From the cell containing the given text, extract its center point as (X, Y) coordinate. 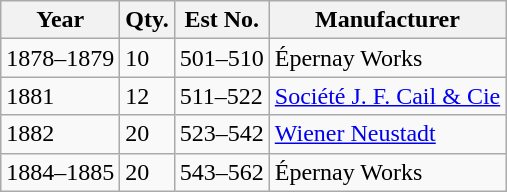
Year (60, 20)
10 (147, 58)
12 (147, 96)
Société J. F. Cail & Cie (387, 96)
1884–1885 (60, 172)
501–510 (222, 58)
Est No. (222, 20)
543–562 (222, 172)
511–522 (222, 96)
1878–1879 (60, 58)
Wiener Neustadt (387, 134)
523–542 (222, 134)
1881 (60, 96)
1882 (60, 134)
Qty. (147, 20)
Manufacturer (387, 20)
